Capture the cell that displays the provided text and extract its [x, y] central coordinate. 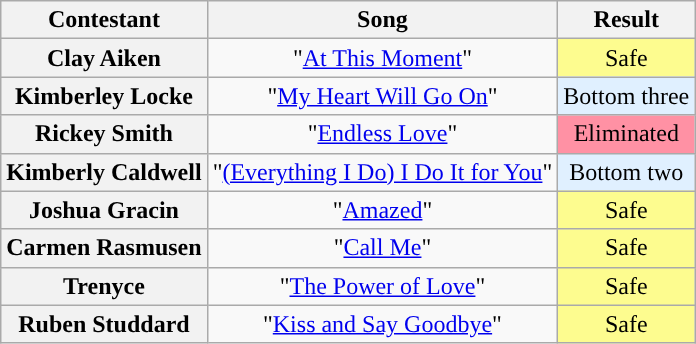
"My Heart Will Go On" [382, 96]
"Kiss and Say Goodbye" [382, 324]
Bottom three [626, 96]
Result [626, 20]
Eliminated [626, 134]
"The Power of Love" [382, 286]
Kimberly Caldwell [104, 172]
"Amazed" [382, 210]
Contestant [104, 20]
Kimberley Locke [104, 96]
"Call Me" [382, 248]
"Endless Love" [382, 134]
"At This Moment" [382, 58]
Joshua Gracin [104, 210]
Bottom two [626, 172]
Rickey Smith [104, 134]
Ruben Studdard [104, 324]
Trenyce [104, 286]
Clay Aiken [104, 58]
"(Everything I Do) I Do It for You" [382, 172]
Song [382, 20]
Carmen Rasmusen [104, 248]
